Output the (X, Y) coordinate of the center of the cell containing the given text.  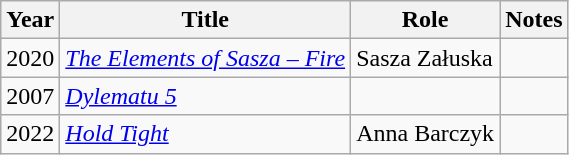
Dylematu 5 (206, 96)
The Elements of Sasza – Fire (206, 58)
Sasza Załuska (426, 58)
Notes (534, 20)
2007 (30, 96)
Year (30, 20)
Role (426, 20)
2020 (30, 58)
Hold Tight (206, 134)
Anna Barczyk (426, 134)
2022 (30, 134)
Title (206, 20)
